Search for the cell housing the specified text and yield its (X, Y) center coordinate. 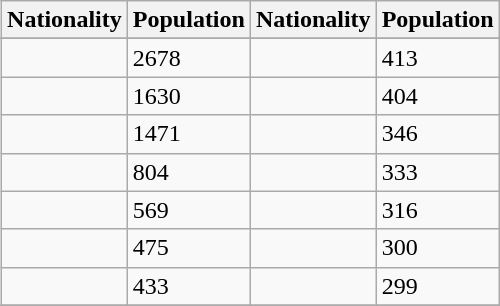
404 (438, 96)
433 (188, 286)
475 (188, 248)
1630 (188, 96)
804 (188, 172)
413 (438, 58)
299 (438, 286)
333 (438, 172)
316 (438, 210)
346 (438, 134)
2678 (188, 58)
300 (438, 248)
1471 (188, 134)
569 (188, 210)
